Provide the (X, Y) coordinate of the cell's center where the given text is located.  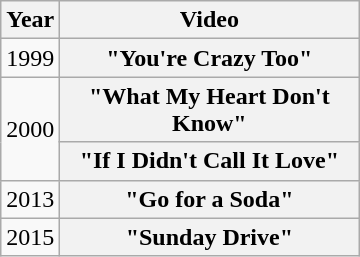
2015 (30, 237)
Year (30, 20)
"Sunday Drive" (210, 237)
"If I Didn't Call It Love" (210, 161)
"What My Heart Don't Know" (210, 110)
2000 (30, 128)
1999 (30, 58)
2013 (30, 199)
"Go for a Soda" (210, 199)
"You're Crazy Too" (210, 58)
Video (210, 20)
